From the cell containing the given text, extract its center point as [X, Y] coordinate. 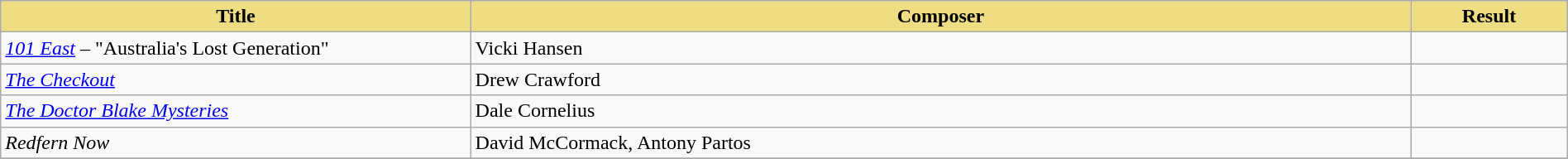
Dale Cornelius [941, 111]
Redfern Now [236, 142]
Title [236, 17]
Result [1489, 17]
The Checkout [236, 79]
101 East – "Australia's Lost Generation" [236, 48]
The Doctor Blake Mysteries [236, 111]
Composer [941, 17]
Vicki Hansen [941, 48]
David McCormack, Antony Partos [941, 142]
Drew Crawford [941, 79]
